Pinpoint the cell where the given text exists, returning its [X, Y] midpoint coordinate. 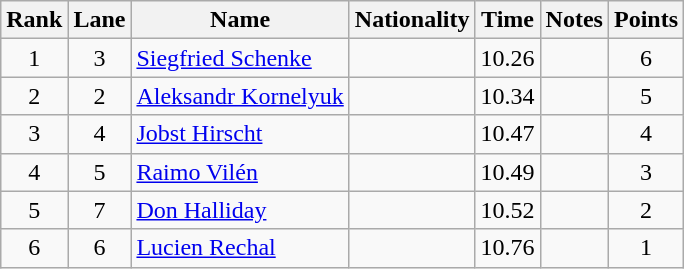
Jobst Hirscht [240, 134]
Notes [574, 20]
Rank [34, 20]
Time [508, 20]
10.47 [508, 134]
Nationality [412, 20]
10.49 [508, 172]
Points [646, 20]
10.76 [508, 248]
Name [240, 20]
Lucien Rechal [240, 248]
Aleksandr Kornelyuk [240, 96]
Siegfried Schenke [240, 58]
Don Halliday [240, 210]
Raimo Vilén [240, 172]
10.26 [508, 58]
10.52 [508, 210]
Lane [100, 20]
10.34 [508, 96]
7 [100, 210]
